Scan for the cell matching the given text and deliver its (x, y) coordinate at center. 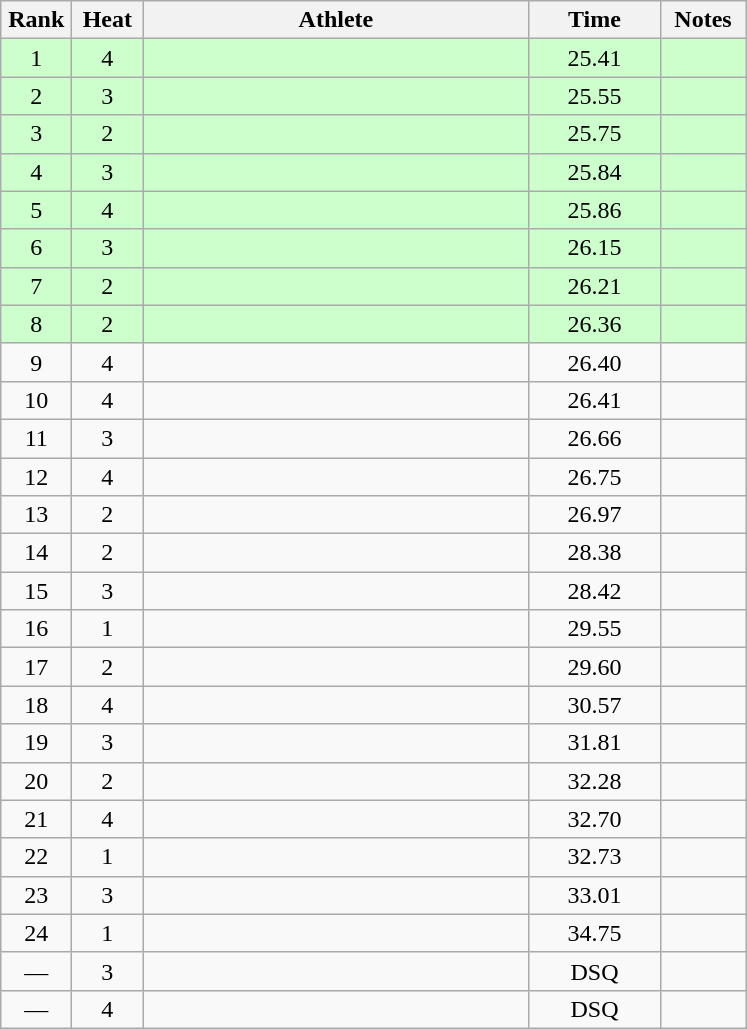
31.81 (594, 743)
5 (36, 210)
Notes (703, 20)
7 (36, 286)
26.21 (594, 286)
32.70 (594, 819)
24 (36, 933)
20 (36, 781)
32.28 (594, 781)
26.75 (594, 477)
25.55 (594, 96)
26.97 (594, 515)
23 (36, 895)
14 (36, 553)
Rank (36, 20)
Athlete (336, 20)
26.36 (594, 324)
25.41 (594, 58)
26.40 (594, 362)
32.73 (594, 857)
25.86 (594, 210)
25.75 (594, 134)
8 (36, 324)
26.15 (594, 248)
12 (36, 477)
28.42 (594, 591)
13 (36, 515)
22 (36, 857)
34.75 (594, 933)
Time (594, 20)
11 (36, 438)
17 (36, 667)
33.01 (594, 895)
18 (36, 705)
26.41 (594, 400)
15 (36, 591)
28.38 (594, 553)
21 (36, 819)
30.57 (594, 705)
10 (36, 400)
16 (36, 629)
19 (36, 743)
Heat (108, 20)
29.55 (594, 629)
26.66 (594, 438)
29.60 (594, 667)
6 (36, 248)
25.84 (594, 172)
9 (36, 362)
